Capture the cell that displays the provided text and extract its [X, Y] central coordinate. 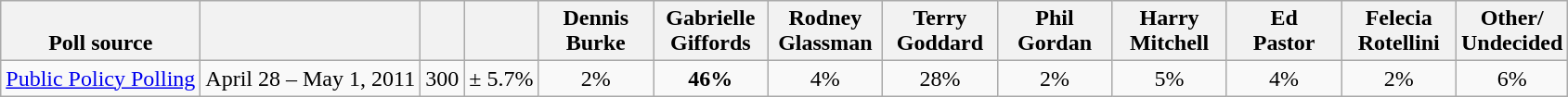
± 5.7% [501, 79]
28% [940, 79]
Other/Undecided [1511, 31]
46% [711, 79]
FeleciaRotellini [1399, 31]
Public Policy Polling [100, 79]
GabrielleGiffords [711, 31]
PhilGordan [1055, 31]
TerryGoddard [940, 31]
300 [442, 79]
6% [1511, 79]
DennisBurke [596, 31]
5% [1170, 79]
EdPastor [1284, 31]
RodneyGlassman [825, 31]
Poll source [100, 31]
April 28 – May 1, 2011 [310, 79]
HarryMitchell [1170, 31]
